Find where the given text appears and provide that cell's center as (x, y) coordinate. 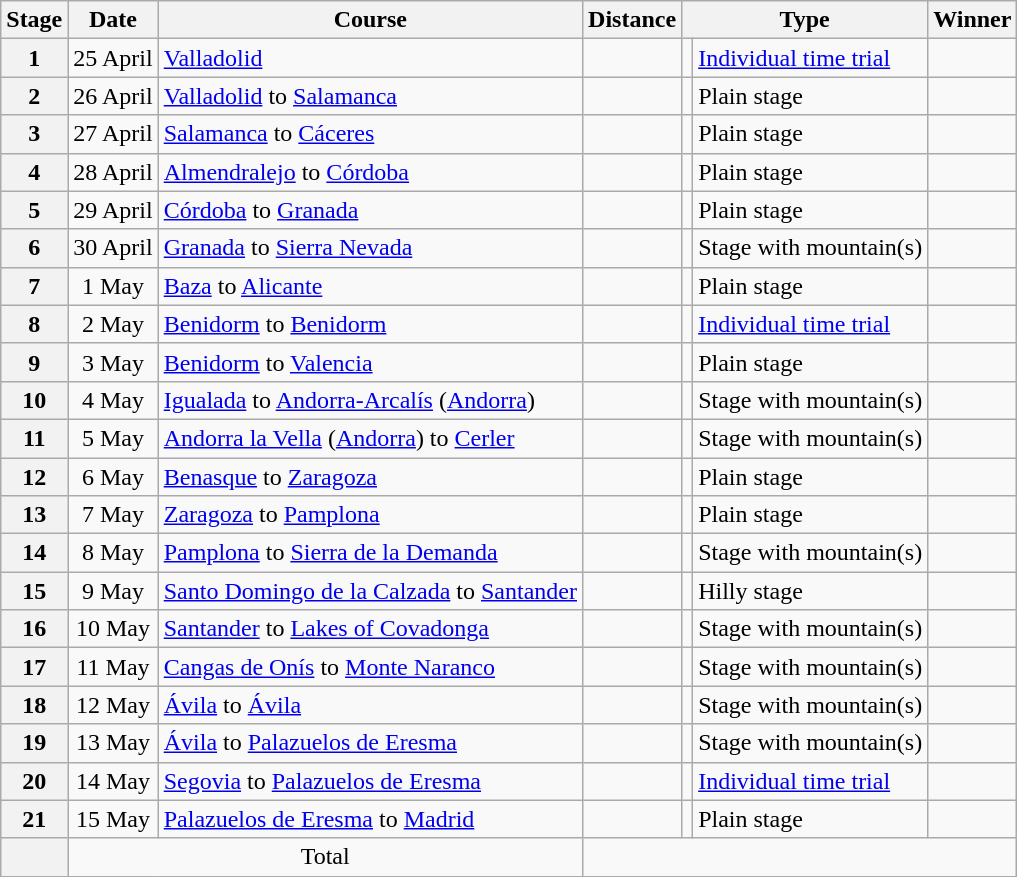
5 May (113, 438)
4 May (113, 400)
27 April (113, 134)
Córdoba to Granada (370, 210)
9 (34, 362)
Cangas de Onís to Monte Naranco (370, 667)
30 April (113, 248)
Almendralejo to Córdoba (370, 172)
29 April (113, 210)
9 May (113, 591)
17 (34, 667)
Baza to Alicante (370, 286)
15 (34, 591)
28 April (113, 172)
11 May (113, 667)
13 (34, 515)
1 (34, 58)
Ávila to Ávila (370, 705)
3 May (113, 362)
1 May (113, 286)
Palazuelos de Eresma to Madrid (370, 819)
19 (34, 743)
14 (34, 553)
Santo Domingo de la Calzada to Santander (370, 591)
18 (34, 705)
Pamplona to Sierra de la Demanda (370, 553)
12 May (113, 705)
Benidorm to Valencia (370, 362)
Stage (34, 20)
4 (34, 172)
Distance (632, 20)
2 (34, 96)
Date (113, 20)
Valladolid (370, 58)
25 April (113, 58)
26 April (113, 96)
6 May (113, 477)
8 (34, 324)
14 May (113, 781)
Salamanca to Cáceres (370, 134)
10 (34, 400)
Winner (972, 20)
Zaragoza to Pamplona (370, 515)
8 May (113, 553)
Santander to Lakes of Covadonga (370, 629)
20 (34, 781)
2 May (113, 324)
Total (326, 857)
11 (34, 438)
15 May (113, 819)
Valladolid to Salamanca (370, 96)
16 (34, 629)
3 (34, 134)
5 (34, 210)
Benasque to Zaragoza (370, 477)
7 (34, 286)
21 (34, 819)
6 (34, 248)
12 (34, 477)
Granada to Sierra Nevada (370, 248)
Course (370, 20)
13 May (113, 743)
Segovia to Palazuelos de Eresma (370, 781)
Benidorm to Benidorm (370, 324)
Igualada to Andorra-Arcalís (Andorra) (370, 400)
Type (805, 20)
Hilly stage (810, 591)
10 May (113, 629)
Andorra la Vella (Andorra) to Cerler (370, 438)
7 May (113, 515)
Ávila to Palazuelos de Eresma (370, 743)
